Output the [X, Y] coordinate of the center of the cell containing the given text.  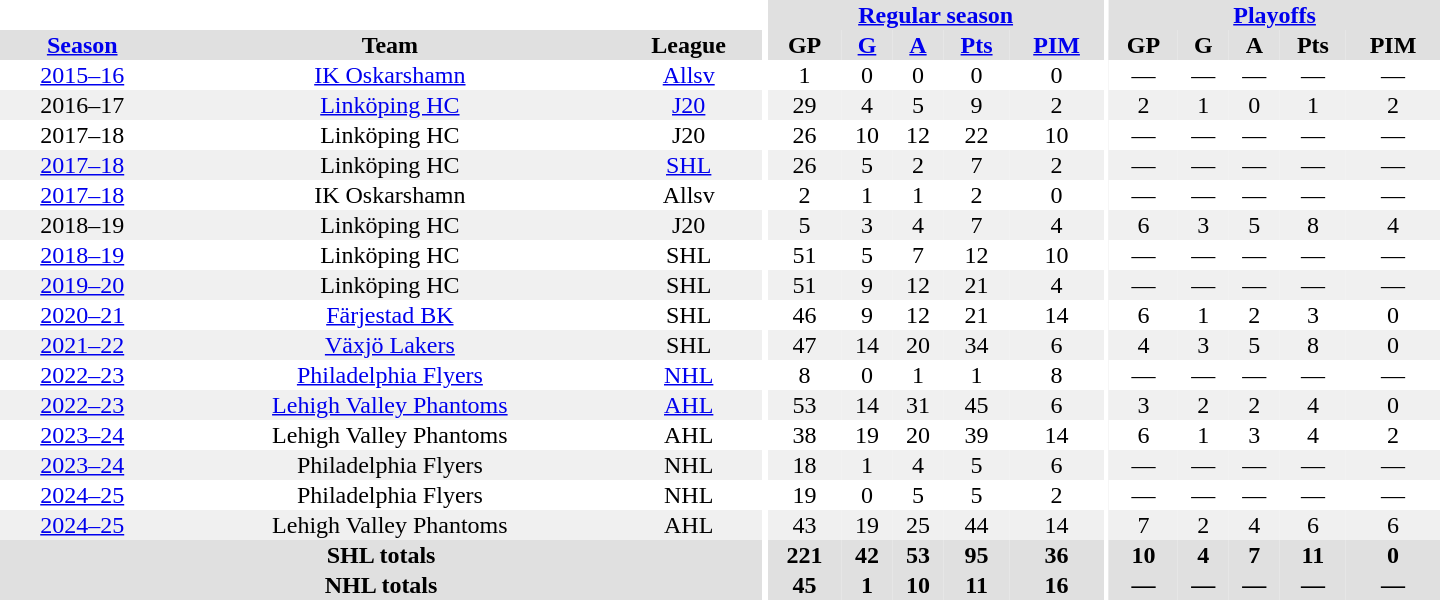
2021–22 [82, 345]
25 [918, 525]
44 [977, 525]
221 [805, 555]
SHL totals [381, 555]
39 [977, 435]
34 [977, 345]
Växjö Lakers [390, 345]
League [688, 45]
2015–16 [82, 75]
2019–20 [82, 285]
Team [390, 45]
43 [805, 525]
95 [977, 555]
NHL totals [381, 585]
31 [918, 405]
16 [1057, 585]
47 [805, 345]
Regular season [936, 15]
2016–17 [82, 105]
Season [82, 45]
Färjestad BK [390, 315]
42 [866, 555]
22 [977, 135]
38 [805, 435]
18 [805, 465]
29 [805, 105]
Playoffs [1274, 15]
46 [805, 315]
36 [1057, 555]
2020–21 [82, 315]
